Determine the (x, y) coordinate at the center of the cell enclosing the given text.  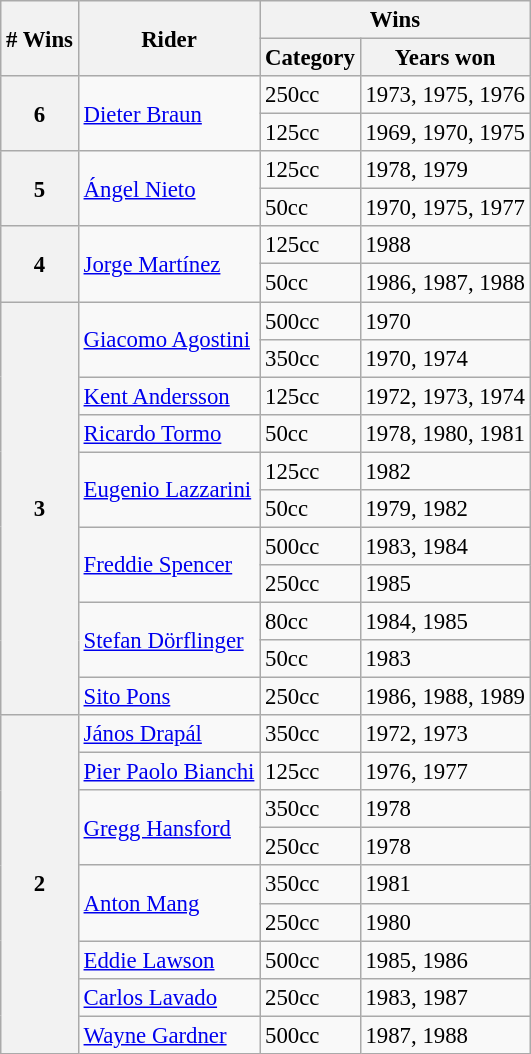
Gregg Hansford (168, 828)
3 (40, 509)
Years won (445, 58)
1985 (445, 584)
1976, 1977 (445, 772)
Ricardo Tormo (168, 433)
Giacomo Agostini (168, 340)
Ángel Nieto (168, 188)
1982 (445, 471)
Kent Andersson (168, 396)
1978, 1979 (445, 170)
1979, 1982 (445, 509)
1973, 1975, 1976 (445, 95)
1986, 1988, 1989 (445, 697)
4 (40, 264)
Dieter Braun (168, 114)
1978, 1980, 1981 (445, 433)
Wayne Gardner (168, 1035)
1981 (445, 885)
Anton Mang (168, 904)
Eugenio Lazzarini (168, 490)
80cc (310, 621)
1970, 1975, 1977 (445, 208)
1986, 1987, 1988 (445, 283)
1970 (445, 321)
1983 (445, 659)
Category (310, 58)
1970, 1974 (445, 358)
2 (40, 884)
Wins (395, 20)
5 (40, 188)
Rider (168, 38)
Eddie Lawson (168, 960)
1969, 1970, 1975 (445, 133)
János Drapál (168, 734)
1984, 1985 (445, 621)
Carlos Lavado (168, 997)
1983, 1987 (445, 997)
Jorge Martínez (168, 264)
1980 (445, 922)
1983, 1984 (445, 546)
Stefan Dörflinger (168, 640)
6 (40, 114)
1985, 1986 (445, 960)
1972, 1973, 1974 (445, 396)
1987, 1988 (445, 1035)
Sito Pons (168, 697)
# Wins (40, 38)
Pier Paolo Bianchi (168, 772)
Freddie Spencer (168, 564)
1972, 1973 (445, 734)
1988 (445, 245)
